Scan for the cell matching the given text and deliver its [X, Y] coordinate at center. 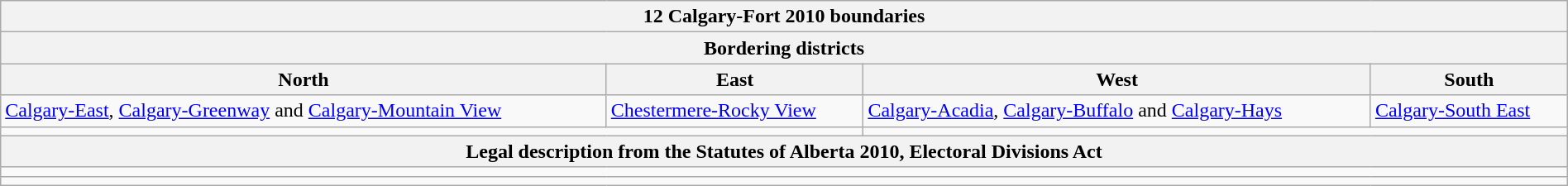
North [304, 79]
Calgary-South East [1469, 111]
Calgary-East, Calgary-Greenway and Calgary-Mountain View [304, 111]
Calgary-Acadia, Calgary-Buffalo and Calgary-Hays [1117, 111]
12 Calgary-Fort 2010 boundaries [784, 17]
Bordering districts [784, 48]
Chestermere-Rocky View [734, 111]
East [734, 79]
Legal description from the Statutes of Alberta 2010, Electoral Divisions Act [784, 151]
South [1469, 79]
West [1117, 79]
